Return the (x, y) coordinate for the center point of the cell that contains the specified text.  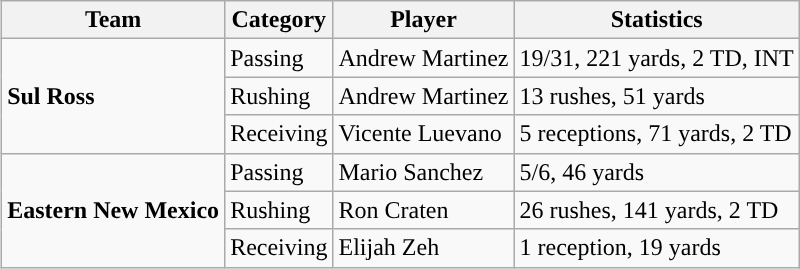
Sul Ross (114, 96)
Elijah Zeh (424, 248)
5/6, 46 yards (656, 172)
Vicente Luevano (424, 134)
Mario Sanchez (424, 172)
Ron Craten (424, 210)
Statistics (656, 20)
13 rushes, 51 yards (656, 96)
Player (424, 20)
26 rushes, 141 yards, 2 TD (656, 210)
Category (279, 20)
5 receptions, 71 yards, 2 TD (656, 134)
Team (114, 20)
19/31, 221 yards, 2 TD, INT (656, 58)
1 reception, 19 yards (656, 248)
Eastern New Mexico (114, 210)
